Determine the [X, Y] coordinate at the center of the cell enclosing the given text.  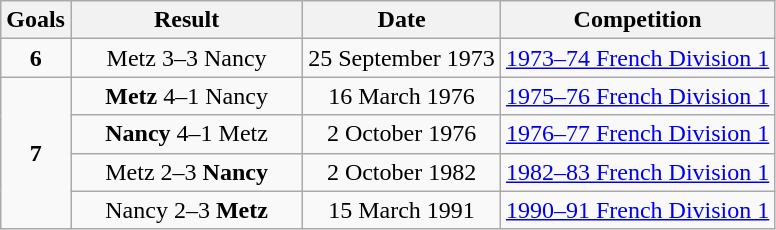
Nancy 4–1 Metz [186, 134]
Competition [637, 20]
2 October 1982 [402, 172]
7 [36, 153]
Metz 4–1 Nancy [186, 96]
6 [36, 58]
15 March 1991 [402, 210]
Date [402, 20]
Nancy 2–3 Metz [186, 210]
Goals [36, 20]
1973–74 French Division 1 [637, 58]
1990–91 French Division 1 [637, 210]
1976–77 French Division 1 [637, 134]
Metz 3–3 Nancy [186, 58]
Metz 2–3 Nancy [186, 172]
2 October 1976 [402, 134]
Result [186, 20]
1982–83 French Division 1 [637, 172]
1975–76 French Division 1 [637, 96]
16 March 1976 [402, 96]
25 September 1973 [402, 58]
